Determine the (x, y) coordinate at the center of the cell enclosing the given text.  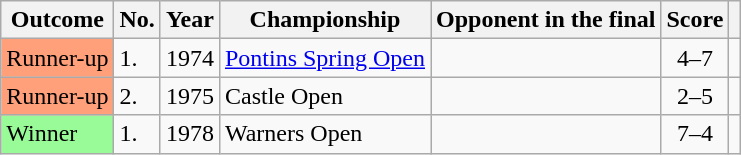
Opponent in the final (546, 20)
Score (695, 20)
Castle Open (324, 96)
1974 (190, 58)
1975 (190, 96)
2–5 (695, 96)
Championship (324, 20)
1978 (190, 134)
No. (137, 20)
4–7 (695, 58)
2. (137, 96)
Pontins Spring Open (324, 58)
Warners Open (324, 134)
Year (190, 20)
Winner (58, 134)
7–4 (695, 134)
Outcome (58, 20)
